Return the [x, y] coordinate for the center point of the cell that contains the specified text.  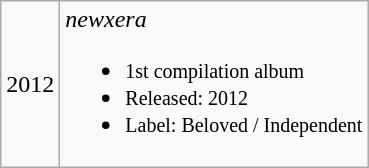
2012 [30, 84]
newxera1st compilation albumReleased: 2012Label: Beloved / Independent [214, 84]
